Locate the cell with the specified text and output its (X, Y) center coordinate. 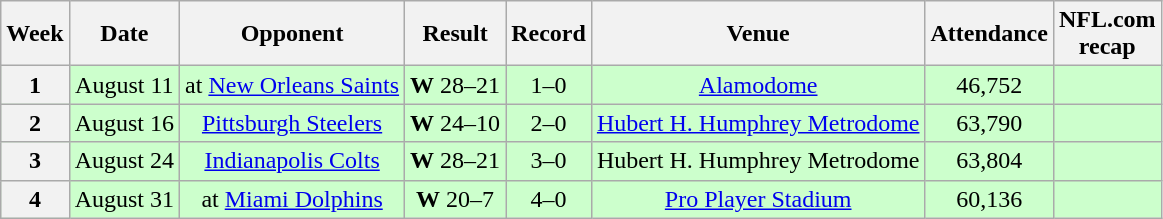
2–0 (549, 123)
4 (35, 199)
August 24 (124, 161)
Date (124, 34)
4–0 (549, 199)
60,136 (989, 199)
August 31 (124, 199)
3–0 (549, 161)
Week (35, 34)
63,804 (989, 161)
Pittsburgh Steelers (292, 123)
Opponent (292, 34)
3 (35, 161)
Record (549, 34)
Pro Player Stadium (758, 199)
at New Orleans Saints (292, 85)
August 11 (124, 85)
W 24–10 (456, 123)
63,790 (989, 123)
W 20–7 (456, 199)
46,752 (989, 85)
1–0 (549, 85)
NFL.comrecap (1107, 34)
Alamodome (758, 85)
Indianapolis Colts (292, 161)
2 (35, 123)
1 (35, 85)
August 16 (124, 123)
Attendance (989, 34)
Venue (758, 34)
Result (456, 34)
at Miami Dolphins (292, 199)
